Provide the [x, y] coordinate of the cell's center where the given text is located.  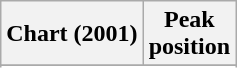
Peakposition [189, 34]
Chart (2001) [72, 34]
